Scan for the cell matching the given text and deliver its (X, Y) coordinate at center. 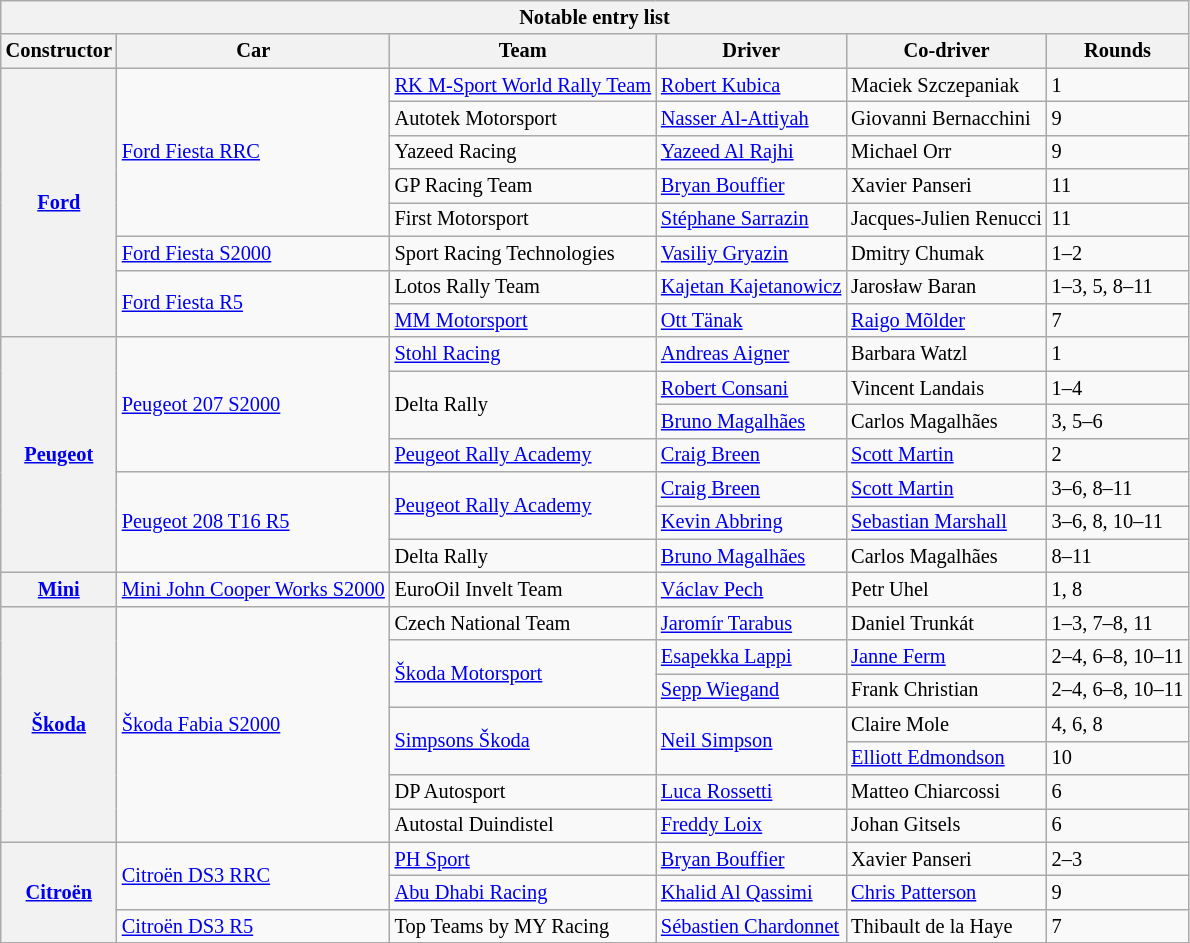
Claire Mole (946, 724)
Vincent Landais (946, 388)
Robert Consani (751, 388)
3, 5–6 (1118, 421)
Esapekka Lappi (751, 657)
Yazeed Al Rajhi (751, 152)
Driver (751, 51)
Václav Pech (751, 589)
Citroën DS3 RRC (254, 876)
Raigo Mõlder (946, 320)
Janne Ferm (946, 657)
PH Sport (523, 859)
Peugeot 208 T16 R5 (254, 522)
Simpsons Škoda (523, 740)
Ford (59, 202)
Michael Orr (946, 152)
Team (523, 51)
Ford Fiesta R5 (254, 304)
GP Racing Team (523, 186)
Petr Uhel (946, 589)
Sport Racing Technologies (523, 253)
RK M-Sport World Rally Team (523, 85)
2 (1118, 455)
1, 8 (1118, 589)
2–3 (1118, 859)
Johan Gitsels (946, 825)
Mini (59, 589)
Barbara Watzl (946, 354)
Mini John Cooper Works S2000 (254, 589)
Frank Christian (946, 690)
Ford Fiesta RRC (254, 152)
Elliott Edmondson (946, 758)
Matteo Chiarcossi (946, 791)
Peugeot 207 S2000 (254, 404)
Top Teams by MY Racing (523, 926)
Autotek Motorsport (523, 118)
Chris Patterson (946, 892)
Czech National Team (523, 623)
Stohl Racing (523, 354)
Freddy Loix (751, 825)
Abu Dhabi Racing (523, 892)
1–4 (1118, 388)
1–3, 5, 8–11 (1118, 287)
Jarosław Baran (946, 287)
Dmitry Chumak (946, 253)
Luca Rossetti (751, 791)
4, 6, 8 (1118, 724)
1–3, 7–8, 11 (1118, 623)
Thibault de la Haye (946, 926)
Škoda (59, 724)
Giovanni Bernacchini (946, 118)
Vasiliy Gryazin (751, 253)
Škoda Motorsport (523, 674)
Ott Tänak (751, 320)
Citroën DS3 R5 (254, 926)
3–6, 8, 10–11 (1118, 522)
Sebastian Marshall (946, 522)
Co-driver (946, 51)
Robert Kubica (751, 85)
Autostal Duindistel (523, 825)
Neil Simpson (751, 740)
Rounds (1118, 51)
Maciek Szczepaniak (946, 85)
Ford Fiesta S2000 (254, 253)
10 (1118, 758)
Sepp Wiegand (751, 690)
Citroën (59, 892)
Notable entry list (594, 17)
8–11 (1118, 556)
Daniel Trunkát (946, 623)
Kevin Abbring (751, 522)
EuroOil Invelt Team (523, 589)
Car (254, 51)
Constructor (59, 51)
Andreas Aigner (751, 354)
3–6, 8–11 (1118, 489)
Yazeed Racing (523, 152)
MM Motorsport (523, 320)
Jacques-Julien Renucci (946, 219)
Khalid Al Qassimi (751, 892)
First Motorsport (523, 219)
Lotos Rally Team (523, 287)
Nasser Al-Attiyah (751, 118)
Sébastien Chardonnet (751, 926)
Peugeot (59, 455)
1–2 (1118, 253)
Stéphane Sarrazin (751, 219)
Kajetan Kajetanowicz (751, 287)
DP Autosport (523, 791)
Škoda Fabia S2000 (254, 724)
Jaromír Tarabus (751, 623)
